Determine the [x, y] coordinate at the center of the cell enclosing the given text.  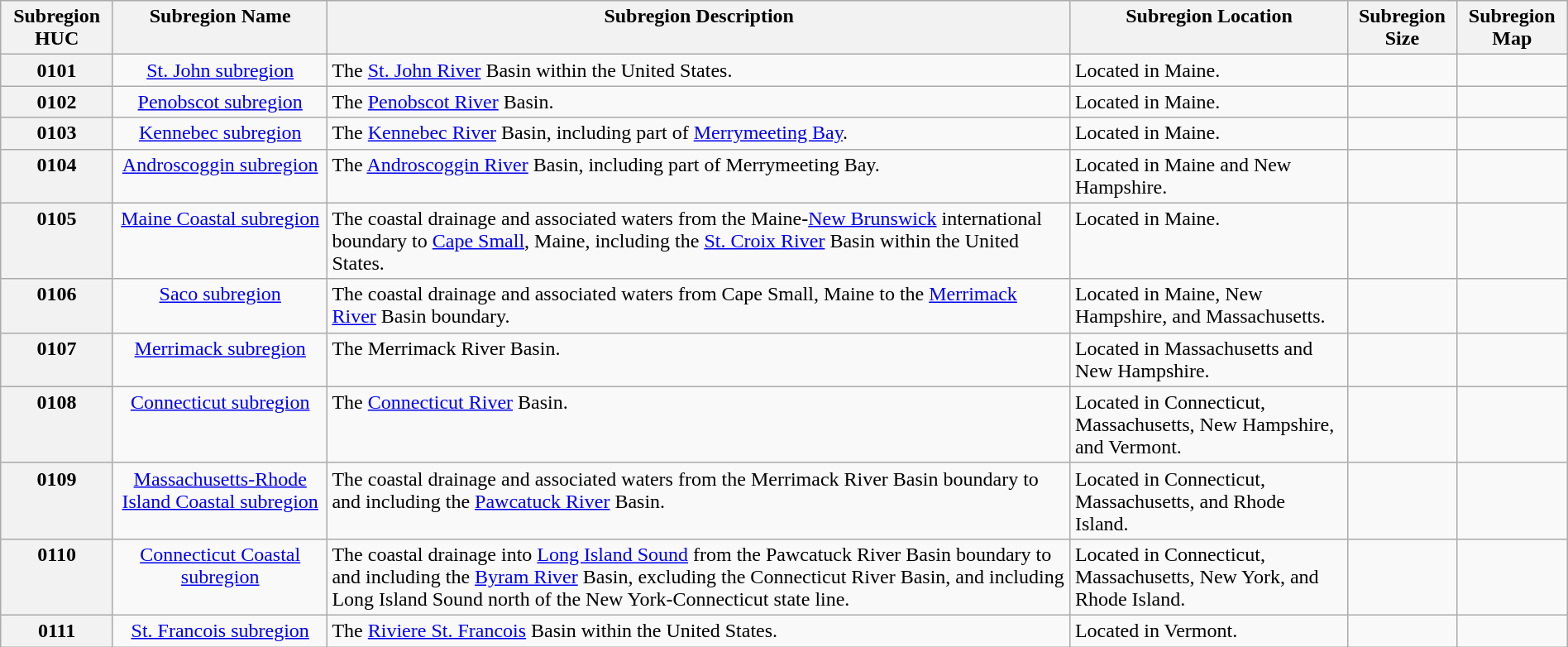
Kennebec subregion [220, 133]
0106 [57, 306]
The St. John River Basin within the United States. [699, 70]
Connecticut subregion [220, 424]
The Connecticut River Basin. [699, 424]
St. John subregion [220, 70]
The Merrimack River Basin. [699, 359]
Androscoggin subregion [220, 175]
Maine Coastal subregion [220, 241]
Located in Maine, New Hampshire, and Massachusetts. [1209, 306]
Located in Vermont. [1209, 630]
Merrimack subregion [220, 359]
Subregion Map [1512, 28]
Located in Massachusetts and New Hampshire. [1209, 359]
0101 [57, 70]
Connecticut Coastal subregion [220, 577]
The Penobscot River Basin. [699, 102]
Located in Connecticut, Massachusetts, New York, and Rhode Island. [1209, 577]
The coastal drainage and associated waters from Cape Small, Maine to the Merrimack River Basin boundary. [699, 306]
0110 [57, 577]
Subregion HUC [57, 28]
The Kennebec River Basin, including part of Merrymeeting Bay. [699, 133]
Subregion Size [1403, 28]
Massachusetts-Rhode Island Coastal subregion [220, 501]
Located in Connecticut, Massachusetts, New Hampshire, and Vermont. [1209, 424]
The Androscoggin River Basin, including part of Merrymeeting Bay. [699, 175]
The Riviere St. Francois Basin within the United States. [699, 630]
0104 [57, 175]
Located in Maine and New Hampshire. [1209, 175]
Subregion Location [1209, 28]
Penobscot subregion [220, 102]
Subregion Description [699, 28]
Located in Connecticut, Massachusetts, and Rhode Island. [1209, 501]
St. Francois subregion [220, 630]
Saco subregion [220, 306]
0108 [57, 424]
0102 [57, 102]
0109 [57, 501]
Subregion Name [220, 28]
0111 [57, 630]
0107 [57, 359]
The coastal drainage and associated waters from the Merrimack River Basin boundary to and including the Pawcatuck River Basin. [699, 501]
0105 [57, 241]
0103 [57, 133]
